Extract the [X, Y] coordinate from the center of the cell holding the provided text.  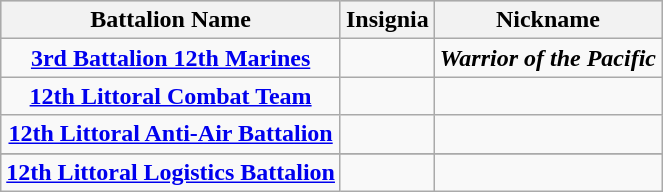
12th Littoral Logistics Battalion [171, 172]
12th Littoral Anti-Air Battalion [171, 134]
Warrior of the Pacific [548, 58]
Nickname [548, 20]
Battalion Name [171, 20]
Insignia [387, 20]
3rd Battalion 12th Marines [171, 58]
12th Littoral Combat Team [171, 96]
